Detect which cell encompasses the target text, then output its [x, y] center coordinate. 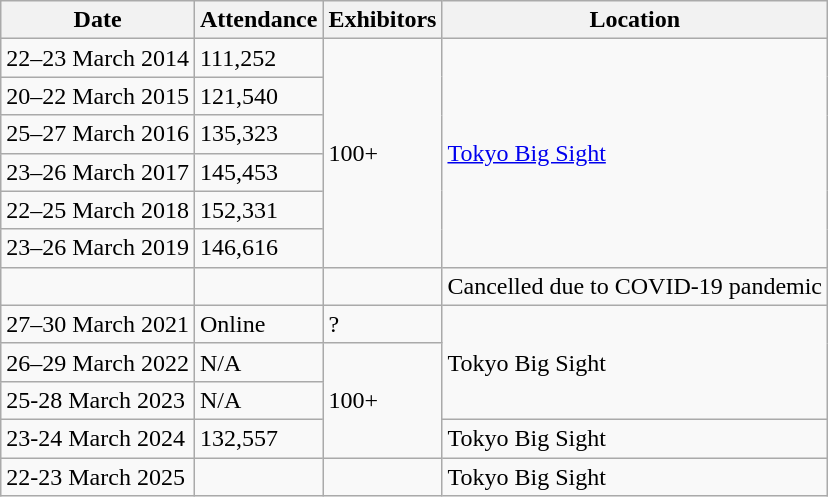
22–25 March 2018 [98, 210]
Exhibitors [382, 20]
27–30 March 2021 [98, 324]
23–26 March 2017 [98, 172]
23-24 March 2024 [98, 438]
Date [98, 20]
25–27 March 2016 [98, 134]
25-28 March 2023 [98, 400]
111,252 [258, 58]
146,616 [258, 248]
135,323 [258, 134]
? [382, 324]
145,453 [258, 172]
121,540 [258, 96]
Cancelled due to COVID-19 pandemic [635, 286]
132,557 [258, 438]
20–22 March 2015 [98, 96]
22–23 March 2014 [98, 58]
23–26 March 2019 [98, 248]
22-23 March 2025 [98, 477]
Attendance [258, 20]
Online [258, 324]
152,331 [258, 210]
Location [635, 20]
26–29 March 2022 [98, 362]
